Extract the (X, Y) coordinate from the center of the cell holding the provided text.  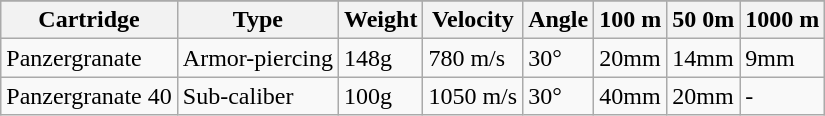
Weight (381, 20)
780 m/s (473, 58)
Sub-caliber (258, 96)
Angle (558, 20)
14mm (704, 58)
Cartridge (90, 20)
148g (381, 58)
9mm (782, 58)
Panzergranate 40 (90, 96)
100 m (630, 20)
50 0m (704, 20)
Velocity (473, 20)
Type (258, 20)
40mm (630, 96)
Armor-piercing (258, 58)
- (782, 96)
1050 m/s (473, 96)
Panzergranate (90, 58)
100g (381, 96)
1000 m (782, 20)
